Return the (x, y) coordinate for the center point of the cell that contains the specified text.  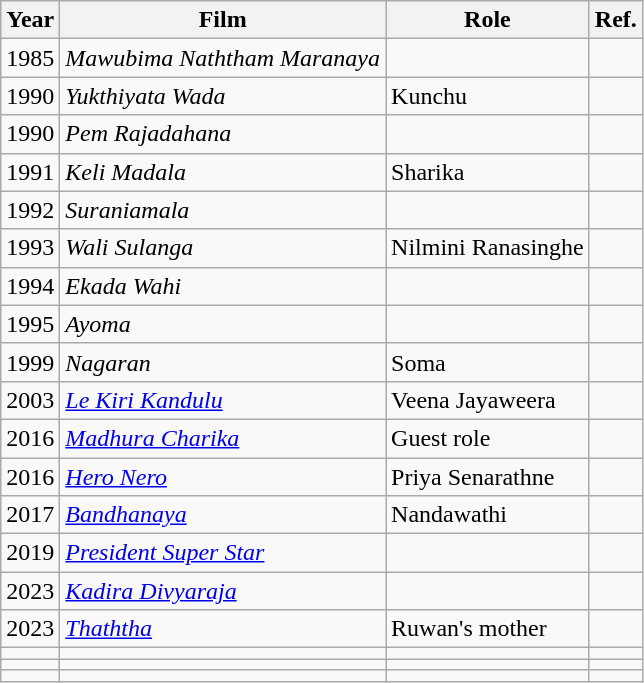
Thaththa (223, 629)
Bandhanaya (223, 515)
1993 (30, 248)
1991 (30, 172)
Soma (488, 362)
Nilmini Ranasinghe (488, 248)
Keli Madala (223, 172)
Guest role (488, 438)
1992 (30, 210)
Wali Sulanga (223, 248)
1995 (30, 324)
2019 (30, 553)
Le Kiri Kandulu (223, 400)
Ruwan's mother (488, 629)
1999 (30, 362)
Role (488, 20)
2003 (30, 400)
Ekada Wahi (223, 286)
Yukthiyata Wada (223, 96)
Pem Rajadahana (223, 134)
Ayoma (223, 324)
President Super Star (223, 553)
Priya Senarathne (488, 477)
Year (30, 20)
Ref. (616, 20)
Nandawathi (488, 515)
1994 (30, 286)
Suraniamala (223, 210)
Kunchu (488, 96)
1985 (30, 58)
Madhura Charika (223, 438)
Mawubima Naththam Maranaya (223, 58)
Veena Jayaweera (488, 400)
Sharika (488, 172)
Nagaran (223, 362)
2017 (30, 515)
Hero Nero (223, 477)
Film (223, 20)
Kadira Divyaraja (223, 591)
